Identify which cell holds the provided text, then report its [x, y] central coordinate. 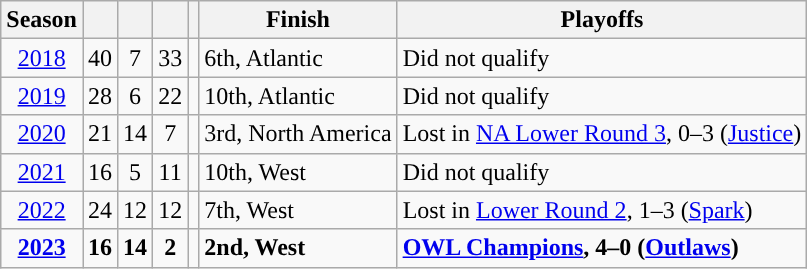
2023 [42, 248]
3rd, North America [298, 134]
10th, Atlantic [298, 96]
21 [100, 134]
2022 [42, 210]
6 [136, 96]
33 [170, 58]
Season [42, 20]
2 [170, 248]
Playoffs [602, 20]
22 [170, 96]
2018 [42, 58]
2021 [42, 172]
24 [100, 210]
2nd, West [298, 248]
40 [100, 58]
7th, West [298, 210]
2019 [42, 96]
28 [100, 96]
11 [170, 172]
5 [136, 172]
Lost in NA Lower Round 3, 0–3 (Justice) [602, 134]
6th, Atlantic [298, 58]
2020 [42, 134]
10th, West [298, 172]
OWL Champions, 4–0 (Outlaws) [602, 248]
Finish [298, 20]
Lost in Lower Round 2, 1–3 (Spark) [602, 210]
